Locate the cell with the specified text and output its [X, Y] center coordinate. 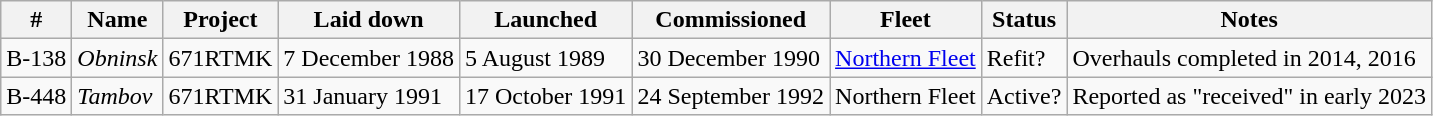
31 January 1991 [369, 96]
Project [220, 20]
Obninsk [118, 58]
Active? [1024, 96]
24 September 1992 [731, 96]
5 August 1989 [545, 58]
Refit? [1024, 58]
Tambov [118, 96]
# [36, 20]
7 December 1988 [369, 58]
B-138 [36, 58]
Notes [1250, 20]
Fleet [906, 20]
Reported as "received" in early 2023 [1250, 96]
Laid down [369, 20]
Launched [545, 20]
Name [118, 20]
Overhauls completed in 2014, 2016 [1250, 58]
17 October 1991 [545, 96]
B-448 [36, 96]
Commissioned [731, 20]
Status [1024, 20]
30 December 1990 [731, 58]
